Output the [X, Y] coordinate of the center of the cell containing the given text.  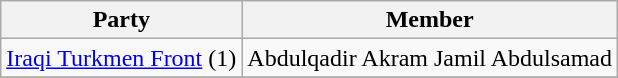
Member [430, 20]
Party [122, 20]
Abdulqadir Akram Jamil Abdulsamad [430, 58]
Iraqi Turkmen Front (1) [122, 58]
